Scan for the cell matching the given text and deliver its [X, Y] coordinate at center. 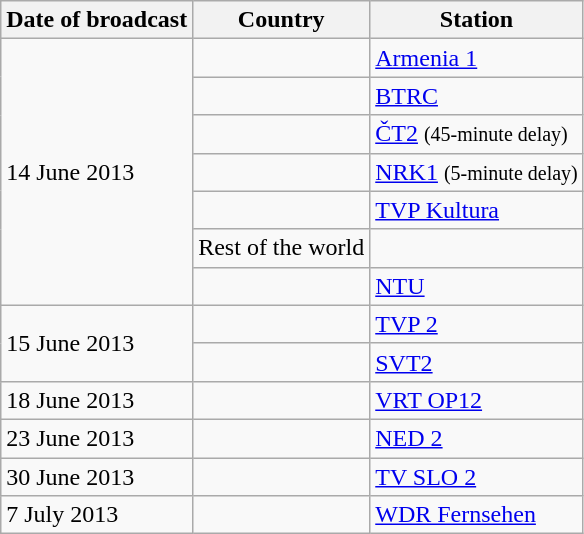
Date of broadcast [97, 20]
Station [477, 20]
18 June 2013 [97, 400]
TVP 2 [477, 324]
NED 2 [477, 438]
14 June 2013 [97, 172]
23 June 2013 [97, 438]
TV SLO 2 [477, 477]
7 July 2013 [97, 515]
Rest of the world [282, 248]
NRK1 (5-minute delay) [477, 172]
ČT2 (45-minute delay) [477, 134]
NTU [477, 286]
Armenia 1 [477, 58]
15 June 2013 [97, 343]
30 June 2013 [97, 477]
VRT OP12 [477, 400]
Country [282, 20]
WDR Fernsehen [477, 515]
TVP Kultura [477, 210]
BTRC [477, 96]
SVT2 [477, 362]
